Capture the cell that displays the provided text and extract its [x, y] central coordinate. 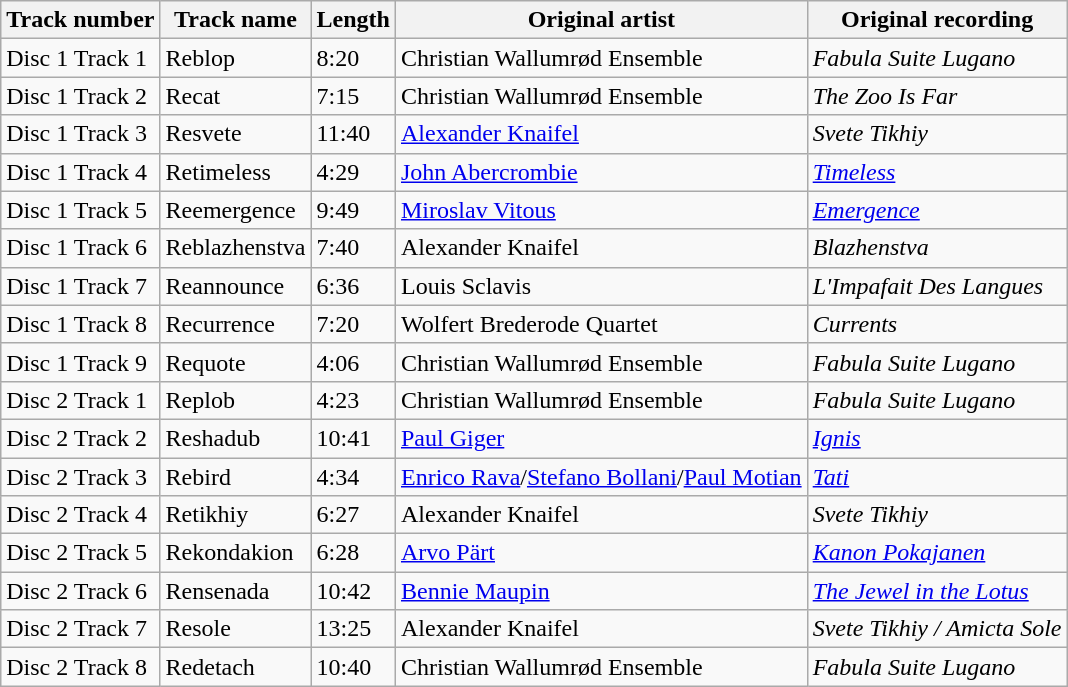
Arvo Pärt [601, 553]
Miroslav Vitous [601, 210]
Kanon Pokajanen [937, 553]
Disc 1 Track 3 [80, 134]
Paul Giger [601, 438]
L'Impafait Des Langues [937, 286]
Reblazhenstva [236, 248]
Recurrence [236, 324]
13:25 [353, 629]
The Jewel in the Lotus [937, 591]
Resvete [236, 134]
4:29 [353, 172]
Redetach [236, 667]
Emergence [937, 210]
Disc 2 Track 7 [80, 629]
Disc 1 Track 8 [80, 324]
Disc 2 Track 1 [80, 400]
10:40 [353, 667]
Replob [236, 400]
Reshadub [236, 438]
Timeless [937, 172]
6:27 [353, 515]
Rekondakion [236, 553]
Retikhiy [236, 515]
Enrico Rava/Stefano Bollani/Paul Motian [601, 477]
Disc 1 Track 1 [80, 58]
Disc 2 Track 5 [80, 553]
Disc 1 Track 2 [80, 96]
7:40 [353, 248]
Wolfert Brederode Quartet [601, 324]
Retimeless [236, 172]
Reemergence [236, 210]
Disc 1 Track 9 [80, 362]
Length [353, 20]
4:34 [353, 477]
Disc 1 Track 5 [80, 210]
Rensenada [236, 591]
Bennie Maupin [601, 591]
Track number [80, 20]
The Zoo Is Far [937, 96]
Recat [236, 96]
Currents [937, 324]
Reannounce [236, 286]
Original artist [601, 20]
Disc 2 Track 3 [80, 477]
10:41 [353, 438]
Disc 2 Track 8 [80, 667]
4:23 [353, 400]
6:28 [353, 553]
11:40 [353, 134]
Requote [236, 362]
Resole [236, 629]
John Abercrombie [601, 172]
6:36 [353, 286]
Reblop [236, 58]
7:15 [353, 96]
Disc 1 Track 6 [80, 248]
10:42 [353, 591]
9:49 [353, 210]
Track name [236, 20]
Disc 2 Track 6 [80, 591]
Disc 2 Track 4 [80, 515]
Blazhenstva [937, 248]
Ignis [937, 438]
Disc 2 Track 2 [80, 438]
8:20 [353, 58]
Disc 1 Track 7 [80, 286]
Tati [937, 477]
Disc 1 Track 4 [80, 172]
Louis Sclavis [601, 286]
Original recording [937, 20]
Rebird [236, 477]
4:06 [353, 362]
7:20 [353, 324]
Svete Tikhiy / Amicta Sole [937, 629]
